Extract the (X, Y) coordinate from the center of the cell holding the provided text.  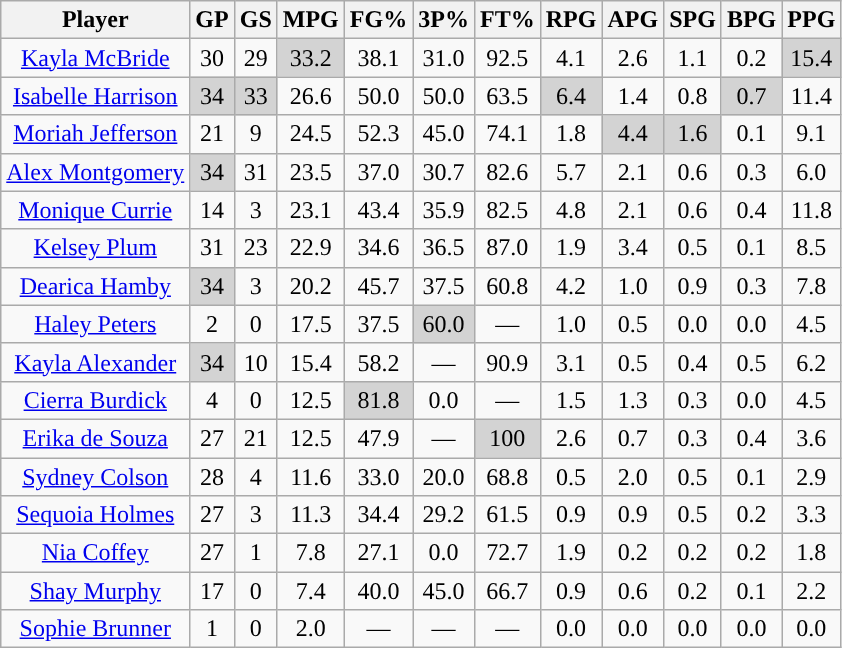
34.6 (378, 248)
40.0 (378, 591)
24.5 (310, 134)
4.1 (571, 58)
43.4 (378, 210)
1.6 (693, 134)
Isabelle Harrison (96, 96)
Kelsey Plum (96, 248)
87.0 (507, 248)
Monique Currie (96, 210)
23.5 (310, 172)
11.8 (812, 210)
APG (633, 20)
33 (256, 96)
9.1 (812, 134)
72.7 (507, 553)
35.9 (444, 210)
52.3 (378, 134)
3.1 (571, 362)
82.6 (507, 172)
1.4 (633, 96)
27.1 (378, 553)
26.6 (310, 96)
66.7 (507, 591)
47.9 (378, 438)
90.9 (507, 362)
22.9 (310, 248)
10 (256, 362)
3.6 (812, 438)
45.7 (378, 286)
9 (256, 134)
58.2 (378, 362)
Player (96, 20)
29.2 (444, 515)
33.0 (378, 477)
4.4 (633, 134)
29 (256, 58)
1.3 (633, 400)
0.8 (693, 96)
Kayla McBride (96, 58)
Alex Montgomery (96, 172)
30 (212, 58)
38.1 (378, 58)
92.5 (507, 58)
8.5 (812, 248)
61.5 (507, 515)
20.0 (444, 477)
20.2 (310, 286)
FT% (507, 20)
4.8 (571, 210)
100 (507, 438)
Moriah Jefferson (96, 134)
60.8 (507, 286)
6.4 (571, 96)
RPG (571, 20)
17.5 (310, 324)
Haley Peters (96, 324)
82.5 (507, 210)
34.4 (378, 515)
60.0 (444, 324)
Nia Coffey (96, 553)
11.3 (310, 515)
4.2 (571, 286)
68.8 (507, 477)
23 (256, 248)
Dearica Hamby (96, 286)
17 (212, 591)
PPG (812, 20)
2.2 (812, 591)
11.6 (310, 477)
Sydney Colson (96, 477)
23.1 (310, 210)
Sophie Brunner (96, 629)
GS (256, 20)
30.7 (444, 172)
GP (212, 20)
MPG (310, 20)
74.1 (507, 134)
Cierra Burdick (96, 400)
2.9 (812, 477)
6.0 (812, 172)
1.5 (571, 400)
31.0 (444, 58)
2 (212, 324)
11.4 (812, 96)
63.5 (507, 96)
Erika de Souza (96, 438)
SPG (693, 20)
5.7 (571, 172)
FG% (378, 20)
Sequoia Holmes (96, 515)
3P% (444, 20)
7.4 (310, 591)
28 (212, 477)
Kayla Alexander (96, 362)
36.5 (444, 248)
3.4 (633, 248)
37.0 (378, 172)
81.8 (378, 400)
6.2 (812, 362)
1.1 (693, 58)
BPG (751, 20)
14 (212, 210)
Shay Murphy (96, 591)
3.3 (812, 515)
33.2 (310, 58)
